Return (X, Y) of the center of cell containing provided text 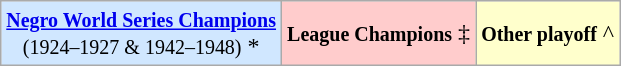
Negro World Series Champions(1924–1927 & 1942–1948) * (142, 34)
League Champions ‡ (379, 34)
Other playoff ^ (548, 34)
